Return the (X, Y) coordinate for the center point of the cell that contains the specified text.  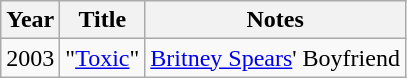
Year (30, 20)
Title (102, 20)
Britney Spears' Boyfriend (276, 58)
2003 (30, 58)
Notes (276, 20)
"Toxic" (102, 58)
